From the cell containing the given text, extract its center point as (X, Y) coordinate. 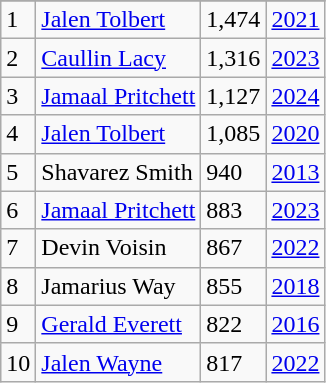
6 (18, 210)
2018 (296, 286)
Devin Voisin (118, 248)
2 (18, 58)
940 (234, 172)
Jamarius Way (118, 286)
10 (18, 362)
1,085 (234, 134)
8 (18, 286)
Gerald Everett (118, 324)
822 (234, 324)
2021 (296, 20)
Shavarez Smith (118, 172)
1 (18, 20)
9 (18, 324)
Caullin Lacy (118, 58)
2024 (296, 96)
883 (234, 210)
7 (18, 248)
1,474 (234, 20)
817 (234, 362)
2020 (296, 134)
Jalen Wayne (118, 362)
2016 (296, 324)
3 (18, 96)
2013 (296, 172)
1,316 (234, 58)
4 (18, 134)
855 (234, 286)
867 (234, 248)
5 (18, 172)
1,127 (234, 96)
